Scan for the cell matching the given text and deliver its [X, Y] coordinate at center. 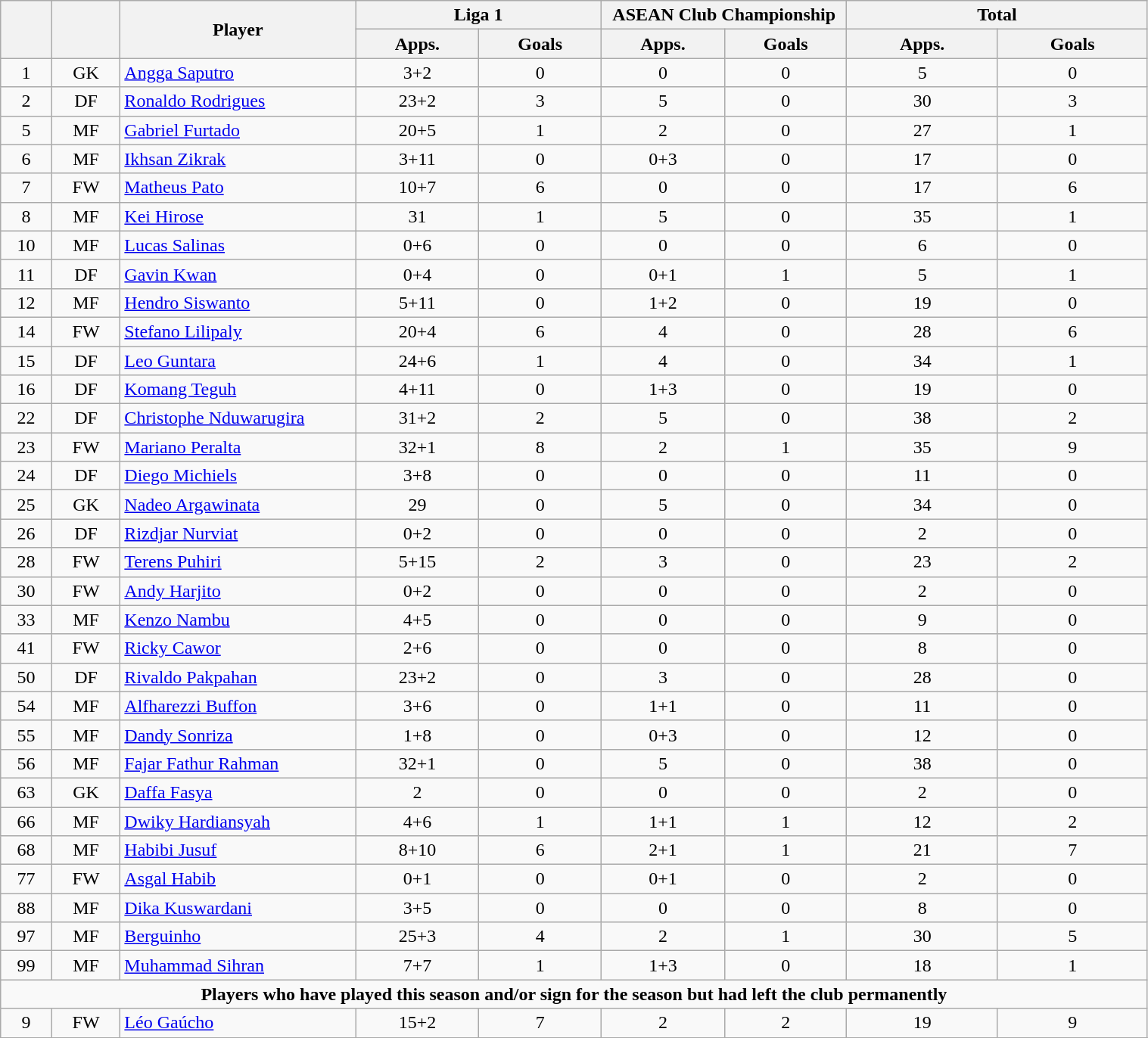
88 [26, 908]
Angga Saputro [238, 73]
24+6 [418, 361]
Diego Michiels [238, 476]
77 [26, 879]
55 [26, 735]
31 [418, 216]
1+8 [418, 735]
5+11 [418, 303]
18 [922, 965]
Terens Puhiri [238, 562]
Matheus Pato [238, 188]
1+2 [663, 303]
Ricky Cawor [238, 648]
Hendro Siswanto [238, 303]
Ronaldo Rodrigues [238, 101]
26 [26, 533]
15+2 [418, 1023]
41 [26, 648]
Komang Teguh [238, 390]
15 [26, 361]
Gabriel Furtado [238, 130]
Léo Gaúcho [238, 1023]
Kenzo Nambu [238, 620]
Dwiky Hardiansyah [238, 821]
Total [997, 15]
Muhammad Sihran [238, 965]
29 [418, 505]
Fajar Fathur Rahman [238, 763]
50 [26, 677]
25 [26, 505]
8+10 [418, 850]
66 [26, 821]
14 [26, 331]
2+6 [418, 648]
25+3 [418, 937]
Players who have played this season and/or sign for the season but had left the club permanently [574, 994]
24 [26, 476]
97 [26, 937]
7+7 [418, 965]
ASEAN Club Championship [723, 15]
10+7 [418, 188]
Nadeo Argawinata [238, 505]
2+1 [663, 850]
Rizdjar Nurviat [238, 533]
Stefano Lilipaly [238, 331]
Daffa Fasya [238, 792]
0+6 [418, 245]
4+11 [418, 390]
33 [26, 620]
68 [26, 850]
20+5 [418, 130]
Alfharezzi Buffon [238, 706]
3+2 [418, 73]
3+11 [418, 159]
Kei Hirose [238, 216]
0+4 [418, 274]
4+6 [418, 821]
Berguinho [238, 937]
3+6 [418, 706]
63 [26, 792]
56 [26, 763]
Habibi Jusuf [238, 850]
Dandy Sonriza [238, 735]
27 [922, 130]
3+8 [418, 476]
Dika Kuswardani [238, 908]
31+2 [418, 418]
Lucas Salinas [238, 245]
22 [26, 418]
Player [238, 30]
Gavin Kwan [238, 274]
Rivaldo Pakpahan [238, 677]
Leo Guntara [238, 361]
99 [26, 965]
54 [26, 706]
10 [26, 245]
Liga 1 [478, 15]
20+4 [418, 331]
Ikhsan Zikrak [238, 159]
Christophe Nduwarugira [238, 418]
21 [922, 850]
Andy Harjito [238, 591]
4+5 [418, 620]
Mariano Peralta [238, 447]
16 [26, 390]
5+15 [418, 562]
3+5 [418, 908]
Asgal Habib [238, 879]
